Return (X, Y) of the center of cell containing provided text 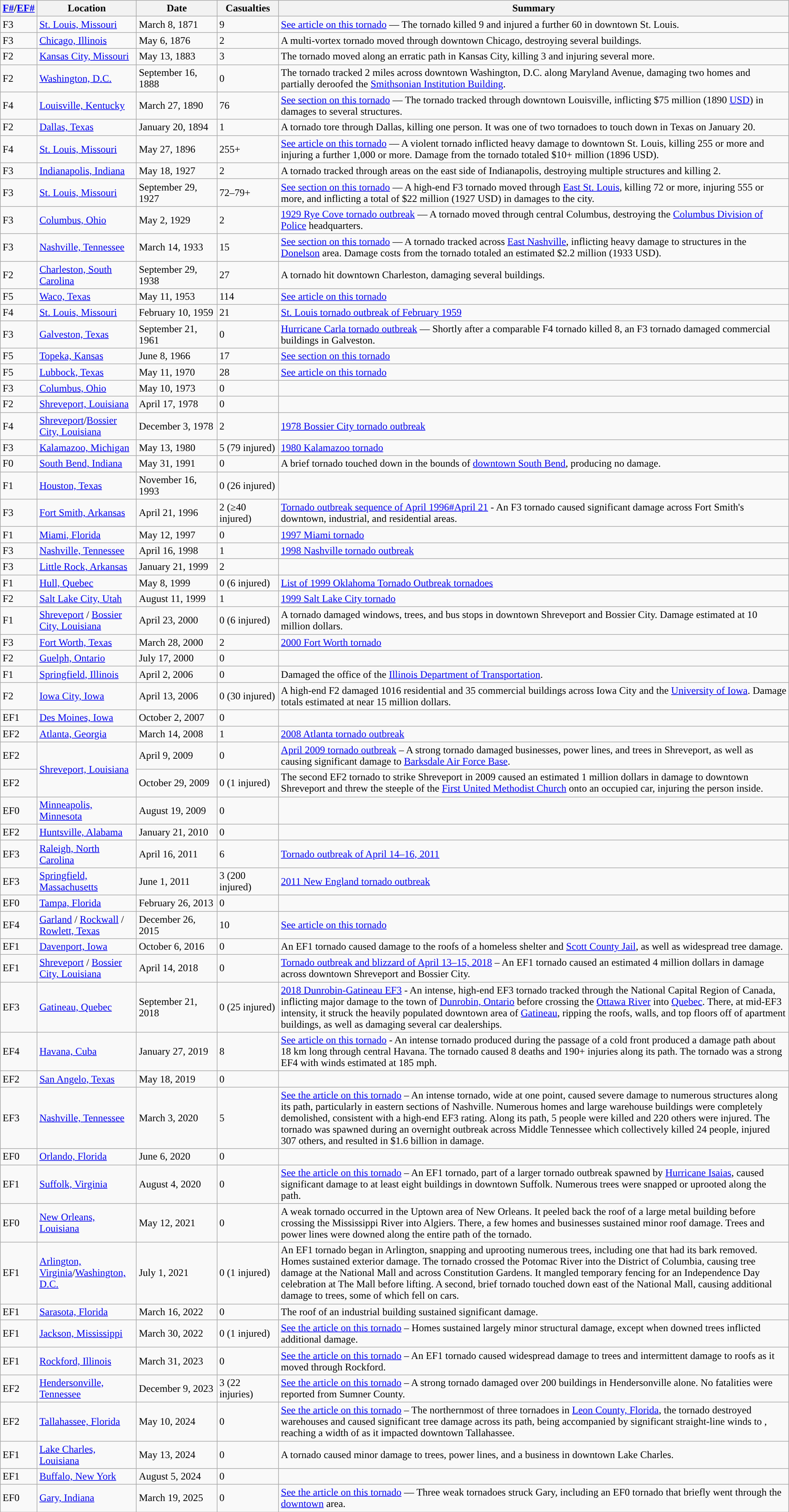
A brief tornado touched down in the bounds of downtown South Bend, producing no damage. (534, 464)
27 (248, 275)
December 3, 1978 (177, 426)
June 8, 1966 (177, 356)
May 12, 2021 (177, 1223)
May 8, 1999 (177, 583)
2008 Atlanta tornado outbreak (534, 734)
15 (248, 247)
1997 Miami tornado (534, 534)
1998 Nashville tornado outbreak (534, 551)
May 13, 1883 (177, 56)
May 12, 1997 (177, 534)
December 9, 2023 (177, 1388)
Havana, Cuba (87, 1052)
April 16, 1998 (177, 551)
Des Moines, Iowa (87, 718)
Galveston, Texas (87, 335)
March 8, 1871 (177, 24)
September 16, 1888 (177, 78)
Louisville, Kentucky (87, 105)
August 5, 2024 (177, 1477)
May 18, 1927 (177, 171)
Rockford, Illinois (87, 1361)
10 (248, 925)
List of 1999 Oklahoma Tornado Outbreak tornadoes (534, 583)
Indianapolis, Indiana (87, 171)
Miami, Florida (87, 534)
April 2, 2006 (177, 674)
The roof of an industrial building sustained significant damage. (534, 1312)
0 (26 injured) (248, 486)
New Orleans, Louisiana (87, 1223)
Raleigh, North Carolina (87, 854)
March 14, 2008 (177, 734)
Casualties (248, 8)
See the article on this tornado – An EF1 tornado caused widespread damage to trees and intermittent damage to roofs as it moved through Rockford. (534, 1361)
A tornado tracked through areas on the east side of Indianapolis, destroying multiple structures and killing 2. (534, 171)
September 29, 1927 (177, 192)
2 (≥40 injured) (248, 513)
Arlington, Virginia/Washington, D.C. (87, 1273)
F0 (19, 464)
January 21, 2010 (177, 832)
June 1, 2011 (177, 881)
Houston, Texas (87, 486)
See article on this tornado — The tornado killed 9 and injured a further 60 in downtown St. Louis. (534, 24)
August 4, 2020 (177, 1184)
St. Louis tornado outbreak of February 1959 (534, 313)
28 (248, 372)
A tornado hit downtown Charleston, damaging several buildings. (534, 275)
March 3, 2020 (177, 1118)
October 2, 2007 (177, 718)
Location (87, 8)
Topeka, Kansas (87, 356)
May 13, 2024 (177, 1454)
May 11, 1953 (177, 297)
Gatineau, Quebec (87, 1007)
8 (248, 1052)
March 28, 2000 (177, 642)
An EF1 tornado caused damage to the roofs of a homeless shelter and Scott County Jail, as well as widespread tree damage. (534, 947)
Lubbock, Texas (87, 372)
76 (248, 105)
A tornado damaged windows, trees, and bus stops in downtown Shreveport and Bossier City. Damage estimated at 10 million dollars. (534, 620)
Suffolk, Virginia (87, 1184)
Washington, D.C. (87, 78)
May 31, 1991 (177, 464)
Damaged the office of the Illinois Department of Transportation. (534, 674)
October 29, 2009 (177, 783)
3 (200 injured) (248, 881)
December 26, 2015 (177, 925)
5 (79 injured) (248, 448)
A tornado caused minor damage to trees, power lines, and a business in downtown Lake Charles. (534, 1454)
South Bend, Indiana (87, 464)
21 (248, 313)
Iowa City, Iowa (87, 696)
January 20, 1894 (177, 127)
January 21, 1999 (177, 567)
Atlanta, Georgia (87, 734)
F#/EF# (19, 8)
3 (248, 56)
Hurricane Carla tornado outbreak — Shortly after a comparable F4 tornado killed 8, an F3 tornado damaged commercial buildings in Galveston. (534, 335)
A multi-vortex tornado moved through downtown Chicago, destroying several buildings. (534, 40)
November 16, 1993 (177, 486)
See the article on this tornado — Three weak tornadoes struck Gary, including an EF0 tornado that briefly went through the downtown area. (534, 1498)
1978 Bossier City tornado outbreak (534, 426)
March 14, 1933 (177, 247)
Minneapolis, Minnesota (87, 810)
Sarasota, Florida (87, 1312)
May 13, 1980 (177, 448)
2000 Fort Worth tornado (534, 642)
Tampa, Florida (87, 903)
Springfield, Massachusetts (87, 881)
Kansas City, Missouri (87, 56)
6 (248, 854)
Orlando, Florida (87, 1157)
114 (248, 297)
June 6, 2020 (177, 1157)
San Angelo, Texas (87, 1079)
April 21, 1996 (177, 513)
Buffalo, New York (87, 1477)
April 23, 2000 (177, 620)
April 9, 2009 (177, 755)
Summary (534, 8)
August 19, 2009 (177, 810)
A tornado tore through Dallas, killing one person. It was one of two tornadoes to touch down in Texas on January 20. (534, 127)
May 2, 1929 (177, 220)
April 17, 1978 (177, 404)
October 6, 2016 (177, 947)
Davenport, Iowa (87, 947)
Springfield, Illinois (87, 674)
September 21, 2018 (177, 1007)
May 18, 2019 (177, 1079)
Huntsville, Alabama (87, 832)
Fort Smith, Arkansas (87, 513)
17 (248, 356)
April 14, 2018 (177, 969)
Kalamazoo, Michigan (87, 448)
2011 New England tornado outbreak (534, 881)
Shreveport/Bossier City, Louisiana (87, 426)
See section on this tornado (534, 356)
See the article on this tornado – Homes sustained largely minor structural damage, except when downed trees inflicted additional damage. (534, 1334)
Salt Lake City, Utah (87, 599)
255+ (248, 149)
February 10, 1959 (177, 313)
March 31, 2023 (177, 1361)
Dallas, Texas (87, 127)
July 1, 2021 (177, 1273)
3 (22 injuries) (248, 1388)
72–79+ (248, 192)
May 27, 1896 (177, 149)
Waco, Texas (87, 297)
August 11, 1999 (177, 599)
September 21, 1961 (177, 335)
Hull, Quebec (87, 583)
Date (177, 8)
Chicago, Illinois (87, 40)
Hendersonville, Tennessee (87, 1388)
Garland / Rockwall / Rowlett, Texas (87, 925)
9 (248, 24)
0 (30 injured) (248, 696)
5 (248, 1118)
Jackson, Mississippi (87, 1334)
May 10, 1973 (177, 388)
Gary, Indiana (87, 1498)
March 30, 2022 (177, 1334)
July 17, 2000 (177, 658)
May 10, 2024 (177, 1421)
May 11, 1970 (177, 372)
Guelph, Ontario (87, 658)
1999 Salt Lake City tornado (534, 599)
1980 Kalamazoo tornado (534, 448)
Charleston, South Carolina (87, 275)
April 13, 2006 (177, 696)
The tornado moved along an erratic path in Kansas City, killing 3 and injuring several more. (534, 56)
1929 Rye Cove tornado outbreak — A tornado moved through central Columbus, destroying the Columbus Division of Police headquarters. (534, 220)
Lake Charles, Louisiana (87, 1454)
Tallahassee, Florida (87, 1421)
May 6, 1876 (177, 40)
March 27, 1890 (177, 105)
Fort Worth, Texas (87, 642)
Little Rock, Arkansas (87, 567)
January 27, 2019 (177, 1052)
See section on this tornado — The tornado tracked through downtown Louisville, inflicting $75 million (1890 USD) in damages to several structures. (534, 105)
Tornado outbreak of April 14–16, 2011 (534, 854)
April 16, 2011 (177, 854)
September 29, 1938 (177, 275)
February 26, 2013 (177, 903)
March 16, 2022 (177, 1312)
0 (25 injured) (248, 1007)
March 19, 2025 (177, 1498)
